From the cell containing the given text, extract its center point as (x, y) coordinate. 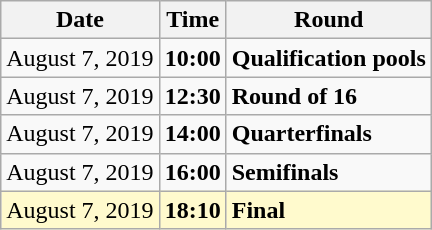
Qualification pools (328, 58)
Quarterfinals (328, 134)
16:00 (192, 172)
Round of 16 (328, 96)
18:10 (192, 210)
Semifinals (328, 172)
Final (328, 210)
14:00 (192, 134)
Round (328, 20)
10:00 (192, 58)
Date (80, 20)
Time (192, 20)
12:30 (192, 96)
